Provide the [x, y] coordinate of the cell's center where the given text is located.  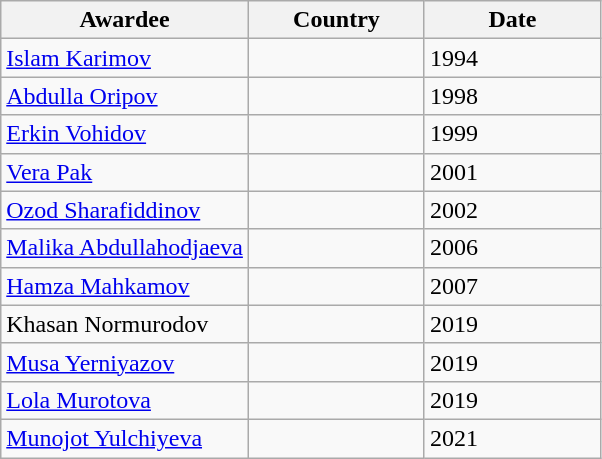
Country [336, 20]
1994 [512, 58]
1999 [512, 134]
Awardee [125, 20]
Munojot Yulchiyeva [125, 438]
Hamza Mahkamov [125, 286]
Musa Yerniyazov [125, 362]
2021 [512, 438]
Erkin Vohidov [125, 134]
Vera Pak [125, 172]
Islam Karimov [125, 58]
Lola Murotova [125, 400]
Abdulla Oripov [125, 96]
Ozod Sharafiddinov [125, 210]
2001 [512, 172]
2007 [512, 286]
2002 [512, 210]
2006 [512, 248]
1998 [512, 96]
Malika Abdullahodjaeva [125, 248]
Khasan Normurodov [125, 324]
Date [512, 20]
